Determine the [x, y] coordinate at the center of the cell enclosing the given text.  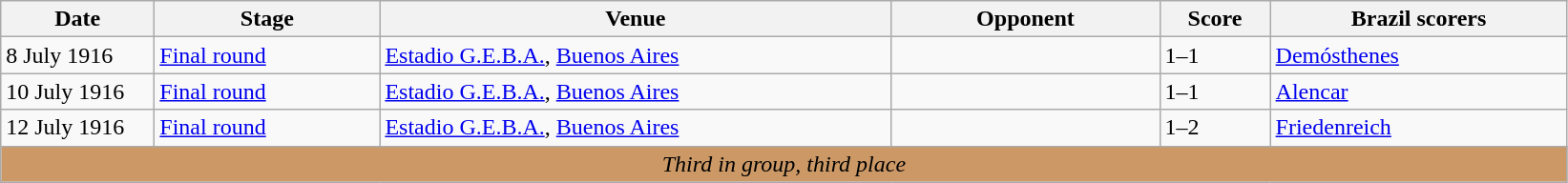
Demósthenes [1418, 55]
10 July 1916 [78, 91]
12 July 1916 [78, 128]
Stage [267, 19]
Venue [636, 19]
Third in group, third place [784, 164]
Score [1215, 19]
Friedenreich [1418, 128]
Opponent [1025, 19]
Date [78, 19]
Alencar [1418, 91]
Brazil scorers [1418, 19]
1–2 [1215, 128]
8 July 1916 [78, 55]
